Locate the cell with the specified text and output its (x, y) center coordinate. 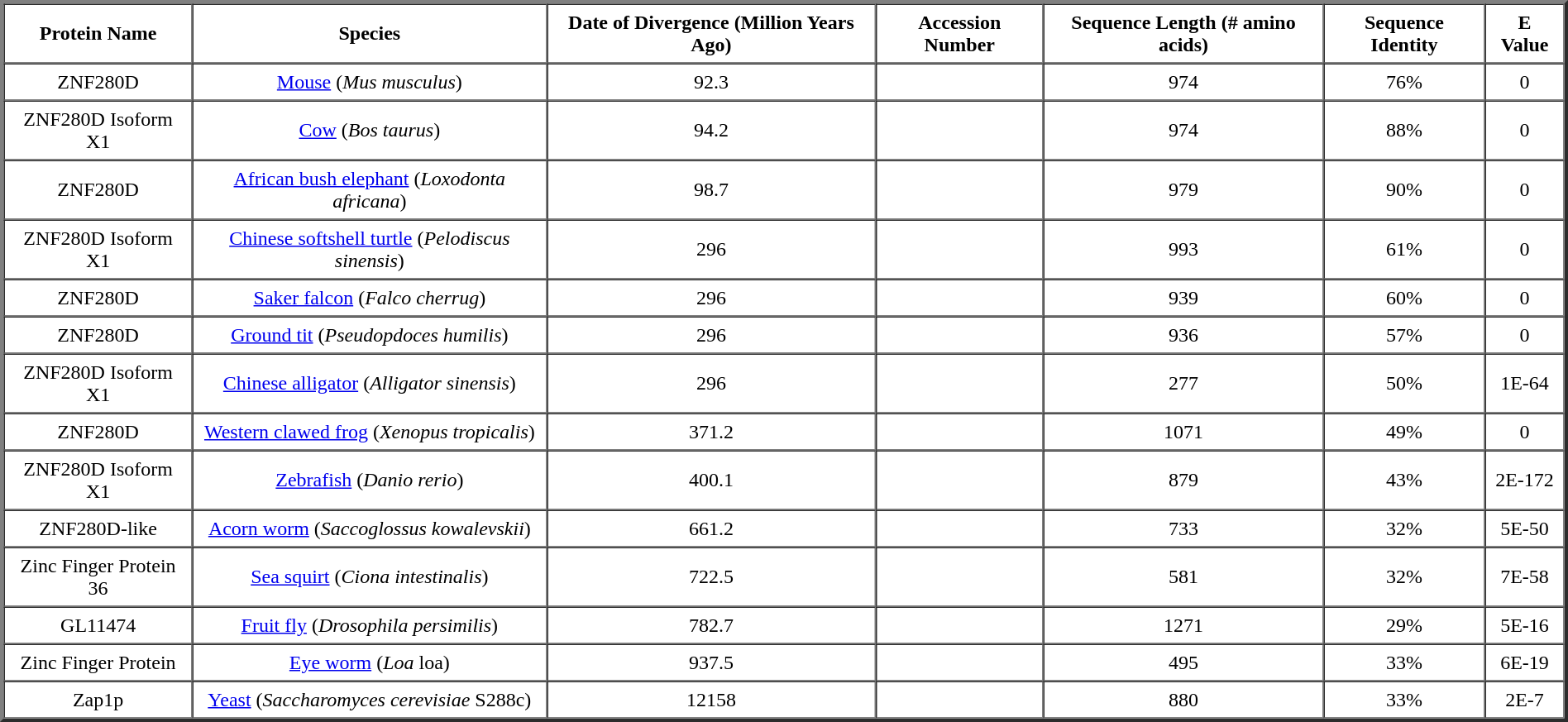
Sequence Identity (1404, 33)
Acorn worm (Saccoglossus kowalevskii) (370, 528)
Zinc Finger Protein 36 (98, 577)
ZNF280D-like (98, 528)
581 (1184, 577)
GL11474 (98, 625)
African bush elephant (Loxodonta africana) (370, 190)
Mouse (Mus musculus) (370, 81)
722.5 (711, 577)
993 (1184, 250)
936 (1184, 334)
43% (1404, 480)
Accession Number (959, 33)
29% (1404, 625)
Zinc Finger Protein (98, 662)
Chinese softshell turtle (Pelodiscus sinensis) (370, 250)
661.2 (711, 528)
1E-64 (1525, 384)
98.7 (711, 190)
937.5 (711, 662)
495 (1184, 662)
1271 (1184, 625)
733 (1184, 528)
782.7 (711, 625)
Saker falcon (Falco cherrug) (370, 298)
Western clawed frog (Xenopus tropicalis) (370, 432)
Species (370, 33)
Zebrafish (Danio rerio) (370, 480)
880 (1184, 700)
1071 (1184, 432)
76% (1404, 81)
88% (1404, 131)
Protein Name (98, 33)
400.1 (711, 480)
2E-7 (1525, 700)
50% (1404, 384)
94.2 (711, 131)
Yeast (Saccharomyces cerevisiae S288c) (370, 700)
Zap1p (98, 700)
Ground tit (Pseudopdoces humilis) (370, 334)
Date of Divergence (Million Years Ago) (711, 33)
E Value (1525, 33)
Sea squirt (Ciona intestinalis) (370, 577)
Fruit fly (Drosophila persimilis) (370, 625)
277 (1184, 384)
6E-19 (1525, 662)
57% (1404, 334)
371.2 (711, 432)
Chinese alligator (Alligator sinensis) (370, 384)
5E-16 (1525, 625)
7E-58 (1525, 577)
61% (1404, 250)
49% (1404, 432)
90% (1404, 190)
Cow (Bos taurus) (370, 131)
2E-172 (1525, 480)
92.3 (711, 81)
939 (1184, 298)
Sequence Length (# amino acids) (1184, 33)
Eye worm (Loa loa) (370, 662)
5E-50 (1525, 528)
60% (1404, 298)
979 (1184, 190)
879 (1184, 480)
12158 (711, 700)
